Pinpoint the cell where the given text exists, returning its [X, Y] midpoint coordinate. 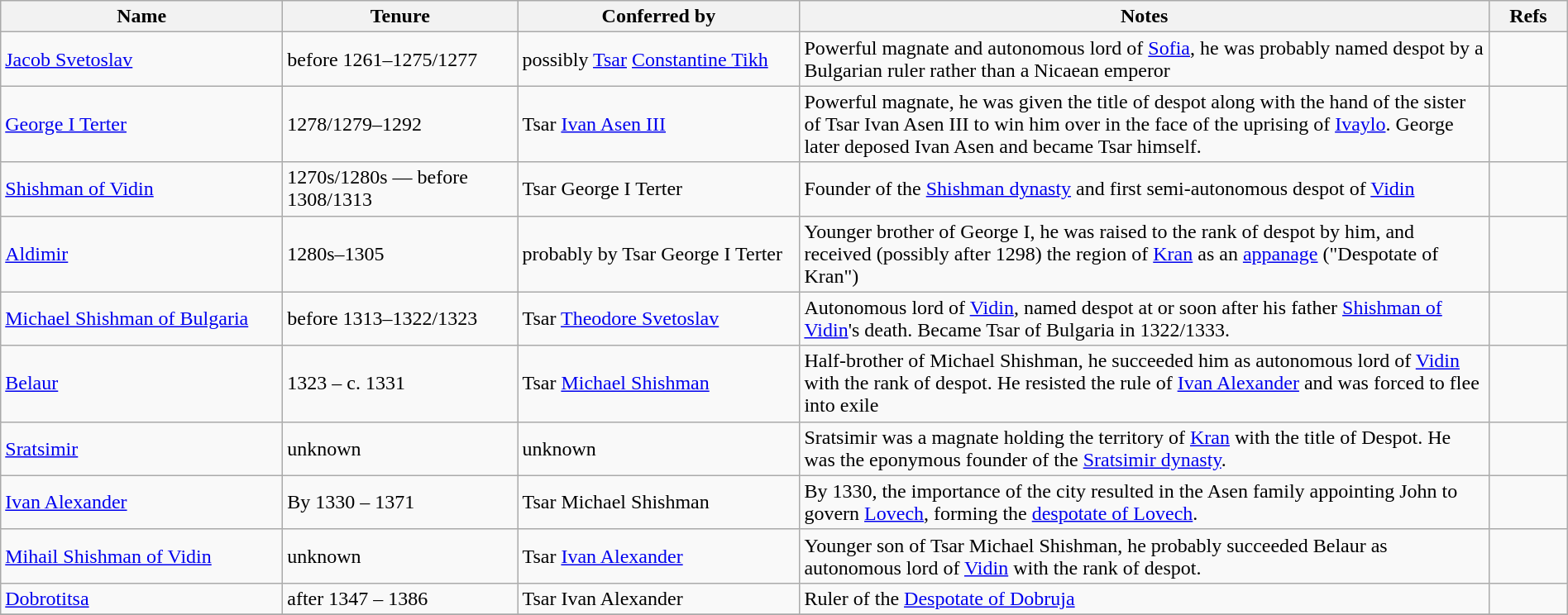
Founder of the Shishman dynasty and first semi-autonomous despot of Vidin [1145, 188]
Michael Shishman of Bulgaria [142, 319]
after 1347 – 1386 [400, 598]
Notes [1145, 17]
Sratsimir [142, 448]
Ruler of the Despotate of Dobruja [1145, 598]
Tsar George I Terter [658, 188]
Shishman of Vidin [142, 188]
By 1330 – 1371 [400, 503]
1270s/1280s — before 1308/1313 [400, 188]
possibly Tsar Constantine Tikh [658, 60]
Tsar Ivan Asen III [658, 124]
Younger son of Tsar Michael Shishman, he probably succeeded Belaur as autonomous lord of Vidin with the rank of despot. [1145, 555]
Dobrotitsa [142, 598]
By 1330, the importance of the city resulted in the Asen family appointing John to govern Lovech, forming the despotate of Lovech. [1145, 503]
Jacob Svetoslav [142, 60]
1278/1279–1292 [400, 124]
Refs [1528, 17]
Powerful magnate and autonomous lord of Sofia, he was probably named despot by a Bulgarian ruler rather than a Nicaean emperor [1145, 60]
1323 – c. 1331 [400, 384]
George I Terter [142, 124]
before 1313–1322/1323 [400, 319]
Autonomous lord of Vidin, named despot at or soon after his father Shishman of Vidin's death. Became Tsar of Bulgaria in 1322/1333. [1145, 319]
before 1261–1275/1277 [400, 60]
Belaur [142, 384]
1280s–1305 [400, 254]
Ivan Alexander [142, 503]
Tsar Theodore Svetoslav [658, 319]
Tenure [400, 17]
Aldimir [142, 254]
Sratsimir was a magnate holding the territory of Kran with the title of Despot. He was the eponymous founder of the Sratsimir dynasty. [1145, 448]
Name [142, 17]
probably by Tsar George I Terter [658, 254]
Conferred by [658, 17]
Mihail Shishman of Vidin [142, 555]
